Find where the given text appears and provide that cell's center as (X, Y) coordinate. 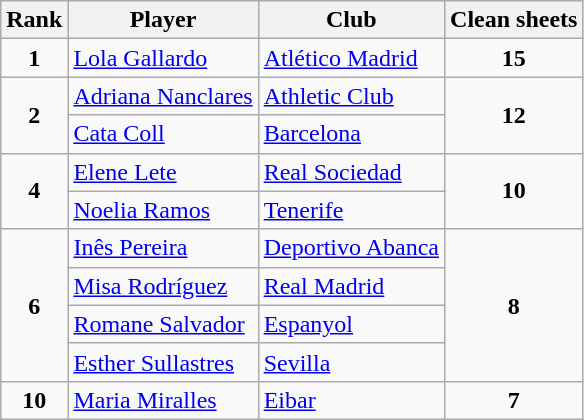
Maria Miralles (163, 400)
8 (514, 305)
Inês Pereira (163, 248)
Real Sociedad (351, 172)
Elene Lete (163, 172)
7 (514, 400)
Romane Salvador (163, 324)
Lola Gallardo (163, 58)
Noelia Ramos (163, 210)
15 (514, 58)
Clean sheets (514, 20)
Real Madrid (351, 286)
2 (34, 115)
Espanyol (351, 324)
Esther Sullastres (163, 362)
Player (163, 20)
Adriana Nanclares (163, 96)
Sevilla (351, 362)
Misa Rodríguez (163, 286)
Rank (34, 20)
Club (351, 20)
12 (514, 115)
1 (34, 58)
Tenerife (351, 210)
4 (34, 191)
Barcelona (351, 134)
6 (34, 305)
Eibar (351, 400)
Cata Coll (163, 134)
Atlético Madrid (351, 58)
Deportivo Abanca (351, 248)
Athletic Club (351, 96)
